For the text-containing cell, return its midpoint in (X, Y) coordinate format. 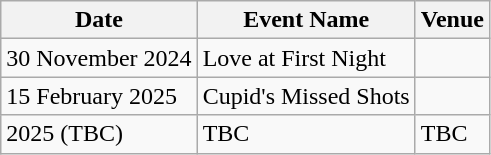
Cupid's Missed Shots (306, 96)
Date (99, 20)
Venue (452, 20)
2025 (TBC) (99, 134)
30 November 2024 (99, 58)
Event Name (306, 20)
Love at First Night (306, 58)
15 February 2025 (99, 96)
